Capture the cell that displays the provided text and extract its (X, Y) central coordinate. 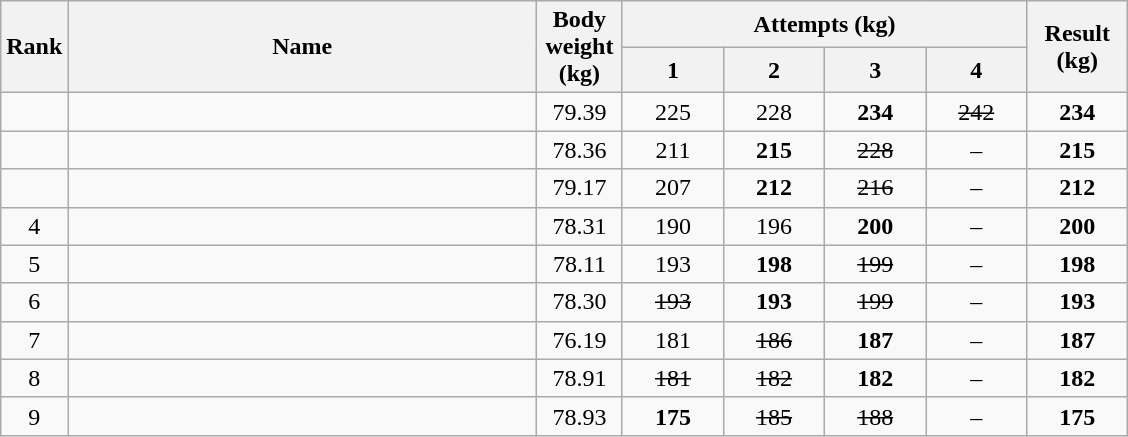
78.30 (579, 302)
8 (34, 378)
6 (34, 302)
78.31 (579, 226)
78.11 (579, 264)
79.17 (579, 188)
225 (672, 112)
3 (876, 70)
5 (34, 264)
78.36 (579, 150)
186 (774, 340)
242 (976, 112)
78.91 (579, 378)
76.19 (579, 340)
9 (34, 416)
Result (kg) (1078, 47)
7 (34, 340)
Name (302, 47)
1 (672, 70)
185 (774, 416)
211 (672, 150)
207 (672, 188)
Attempts (kg) (824, 24)
79.39 (579, 112)
216 (876, 188)
Body weight (kg) (579, 47)
2 (774, 70)
188 (876, 416)
190 (672, 226)
196 (774, 226)
Rank (34, 47)
78.93 (579, 416)
